Extract the [X, Y] coordinate from the center of the cell holding the provided text.  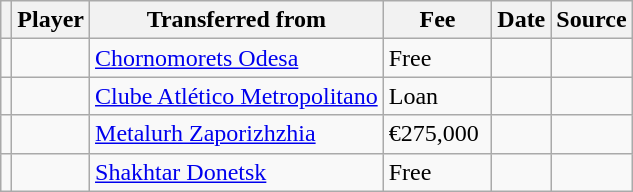
Chornomorets Odesa [237, 58]
Player [51, 20]
Metalurh Zaporizhzhia [237, 134]
Loan [438, 96]
Shakhtar Donetsk [237, 172]
Source [592, 20]
Date [522, 20]
Fee [438, 20]
Transferred from [237, 20]
€275,000 [438, 134]
Clube Atlético Metropolitano [237, 96]
